Return (x, y) of the center of cell containing provided text 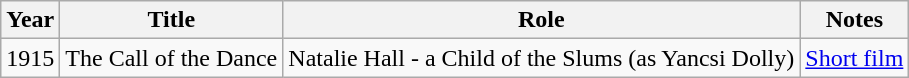
1915 (30, 58)
Natalie Hall - a Child of the Slums (as Yancsi Dolly) (542, 58)
Role (542, 20)
Short film (854, 58)
The Call of the Dance (172, 58)
Year (30, 20)
Notes (854, 20)
Title (172, 20)
